Find where the given text appears and provide that cell's center as [X, Y] coordinate. 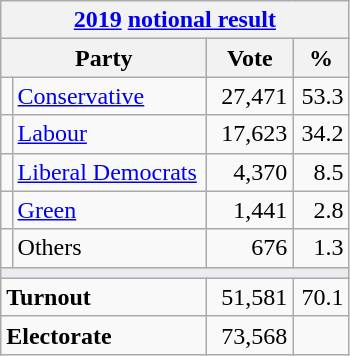
51,581 [250, 297]
Vote [250, 58]
70.1 [321, 297]
Conservative [110, 96]
Turnout [104, 297]
73,568 [250, 335]
27,471 [250, 96]
2.8 [321, 210]
Green [110, 210]
Electorate [104, 335]
8.5 [321, 172]
Labour [110, 134]
Liberal Democrats [110, 172]
4,370 [250, 172]
1.3 [321, 248]
1,441 [250, 210]
17,623 [250, 134]
% [321, 58]
Others [110, 248]
2019 notional result [175, 20]
53.3 [321, 96]
Party [104, 58]
676 [250, 248]
34.2 [321, 134]
